Find where the given text appears and provide that cell's center as (X, Y) coordinate. 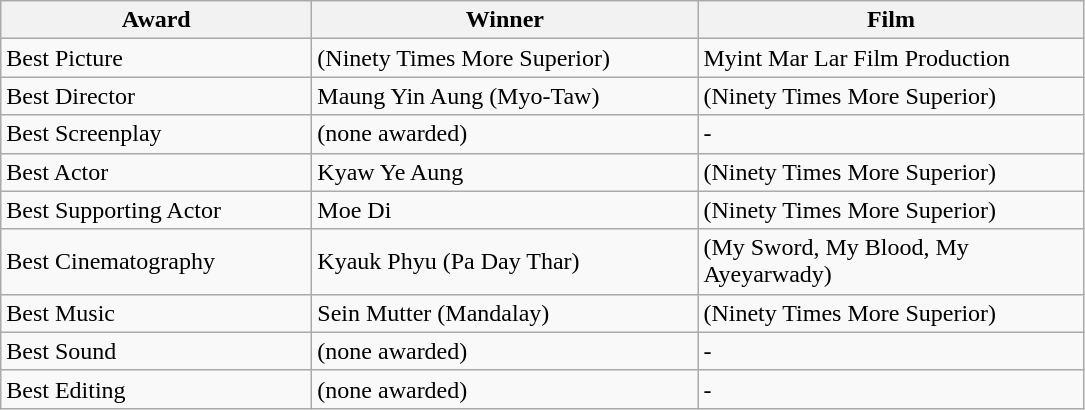
Maung Yin Aung (Myo-Taw) (505, 96)
(My Sword, My Blood, My Ayeyarwady) (891, 262)
Myint Mar Lar Film Production (891, 58)
Best Actor (156, 172)
Best Cinematography (156, 262)
Kyaw Ye Aung (505, 172)
Best Supporting Actor (156, 210)
Best Sound (156, 351)
Moe Di (505, 210)
Best Music (156, 313)
Sein Mutter (Mandalay) (505, 313)
Winner (505, 20)
Best Editing (156, 389)
Award (156, 20)
Best Screenplay (156, 134)
Best Director (156, 96)
Kyauk Phyu (Pa Day Thar) (505, 262)
Film (891, 20)
Best Picture (156, 58)
